Output the (x, y) coordinate of the center of the cell containing the given text.  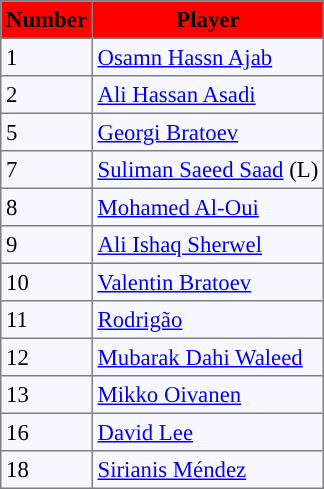
Number (47, 20)
Mikko Oivanen (208, 395)
7 (47, 170)
2 (47, 95)
Ali Hassan Asadi (208, 95)
5 (47, 132)
12 (47, 357)
1 (47, 57)
11 (47, 320)
9 (47, 245)
Ali Ishaq Sherwel (208, 245)
Osamn Hassn Ajab (208, 57)
10 (47, 282)
Suliman Saeed Saad (L) (208, 170)
David Lee (208, 432)
8 (47, 207)
Mohamed Al-Oui (208, 207)
16 (47, 432)
Mubarak Dahi Waleed (208, 357)
13 (47, 395)
Valentin Bratoev (208, 282)
Rodrigão (208, 320)
Player (208, 20)
Georgi Bratoev (208, 132)
Sirianis Méndez (208, 470)
18 (47, 470)
